Output the (X, Y) coordinate of the center of the cell containing the given text.  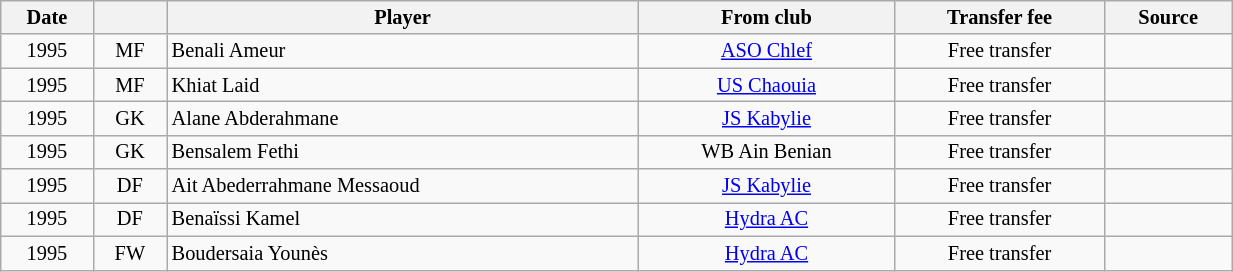
Source (1168, 17)
Khiat Laid (403, 85)
Player (403, 17)
FW (130, 253)
US Chaouia (766, 85)
Bensalem Fethi (403, 152)
Ait Abederrahmane Messaoud (403, 186)
WB Ain Benian (766, 152)
Benali Ameur (403, 51)
Alane Abderahmane (403, 118)
Date (47, 17)
Benaïssi Kamel (403, 219)
ASO Chlef (766, 51)
From club (766, 17)
Boudersaia Younès (403, 253)
Transfer fee (1000, 17)
